For the text-containing cell, return its midpoint in [X, Y] coordinate format. 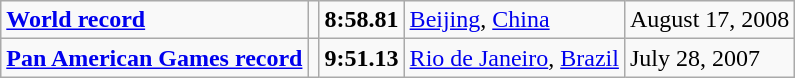
August 17, 2008 [709, 20]
8:58.81 [362, 20]
Beijing, China [514, 20]
World record [154, 20]
9:51.13 [362, 58]
Pan American Games record [154, 58]
Rio de Janeiro, Brazil [514, 58]
July 28, 2007 [709, 58]
